Locate the cell with the specified text and output its (X, Y) center coordinate. 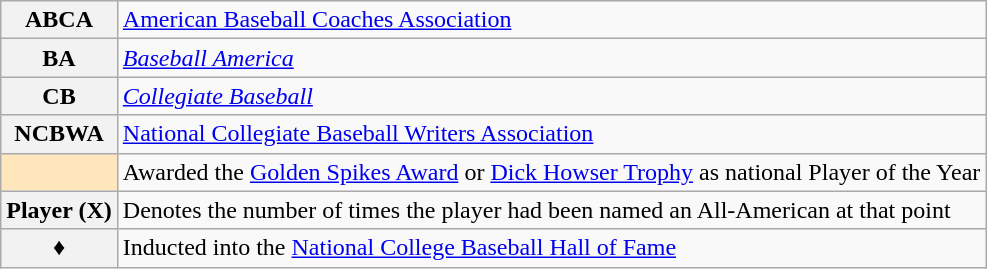
NCBWA (60, 134)
Player (X) (60, 210)
CB (60, 96)
♦ (60, 248)
Awarded the Golden Spikes Award or Dick Howser Trophy as national Player of the Year (552, 172)
ABCA (60, 20)
Denotes the number of times the player had been named an All-American at that point (552, 210)
Collegiate Baseball (552, 96)
National Collegiate Baseball Writers Association (552, 134)
BA (60, 58)
Inducted into the National College Baseball Hall of Fame (552, 248)
American Baseball Coaches Association (552, 20)
Baseball America (552, 58)
